Detect which cell encompasses the target text, then output its [X, Y] center coordinate. 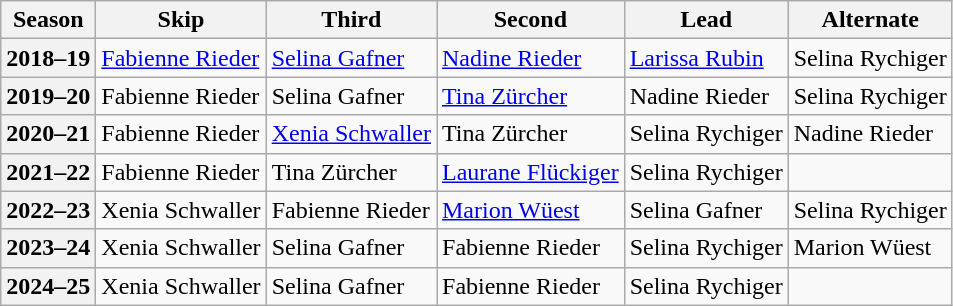
2018–19 [48, 58]
Laurane Flückiger [530, 172]
2023–24 [48, 248]
Third [351, 20]
Second [530, 20]
Lead [706, 20]
2021–22 [48, 172]
Alternate [870, 20]
2019–20 [48, 96]
Larissa Rubin [706, 58]
Skip [181, 20]
2024–25 [48, 286]
Season [48, 20]
2022–23 [48, 210]
2020–21 [48, 134]
